Scan for the cell matching the given text and deliver its [x, y] coordinate at center. 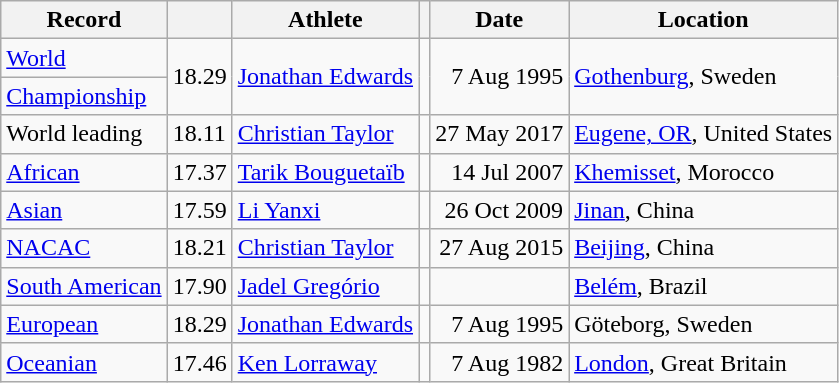
Belém, Brazil [704, 286]
26 Oct 2009 [500, 210]
Li Yanxi [325, 210]
Championship [84, 96]
European [84, 324]
South American [84, 286]
World [84, 58]
African [84, 172]
Gothenburg, Sweden [704, 77]
18.21 [200, 248]
Record [84, 20]
Asian [84, 210]
Jinan, China [704, 210]
Date [500, 20]
Ken Lorraway [325, 362]
Eugene, OR, United States [704, 134]
Tarik Bouguetaïb [325, 172]
17.37 [200, 172]
London, Great Britain [704, 362]
7 Aug 1982 [500, 362]
17.59 [200, 210]
Oceanian [84, 362]
Jadel Gregório [325, 286]
17.46 [200, 362]
27 May 2017 [500, 134]
27 Aug 2015 [500, 248]
18.11 [200, 134]
Athlete [325, 20]
World leading [84, 134]
Beijing, China [704, 248]
14 Jul 2007 [500, 172]
NACAC [84, 248]
17.90 [200, 286]
Khemisset, Morocco [704, 172]
Location [704, 20]
Göteborg, Sweden [704, 324]
